Output the [X, Y] coordinate of the center of the cell containing the given text.  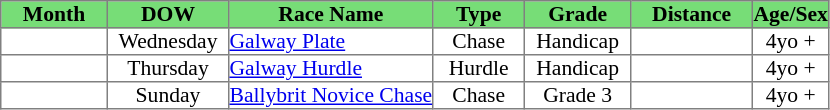
Wednesday [168, 42]
DOW [168, 14]
Ballybrit Novice Chase [331, 96]
Month [54, 14]
Thursday [168, 68]
Sunday [168, 96]
Hurdle [479, 68]
Galway Hurdle [331, 68]
Type [479, 14]
Age/Sex [790, 14]
Grade [577, 14]
Race Name [331, 14]
Distance [692, 14]
Galway Plate [331, 42]
Grade 3 [577, 96]
